Find where the given text appears and provide that cell's center as [X, Y] coordinate. 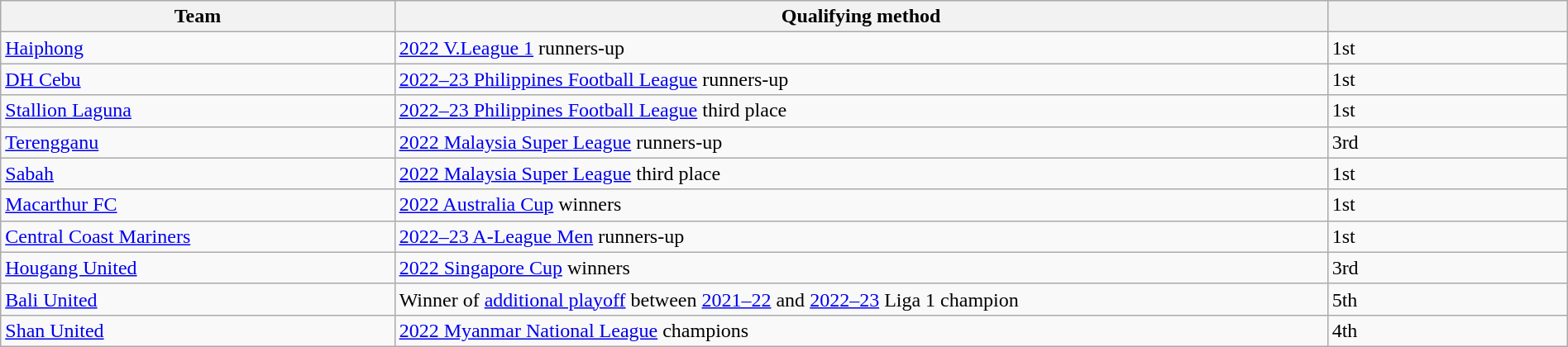
2022 Singapore Cup winners [861, 268]
Team [198, 17]
Macarthur FC [198, 205]
Winner of additional playoff between 2021–22 and 2022–23 Liga 1 champion [861, 299]
2022–23 Philippines Football League runners-up [861, 79]
2022–23 Philippines Football League third place [861, 111]
Central Coast Mariners [198, 236]
Sabah [198, 173]
2022–23 A-League Men runners-up [861, 236]
Qualifying method [861, 17]
2022 Australia Cup winners [861, 205]
2022 V.League 1 runners-up [861, 48]
2022 Myanmar National League champions [861, 330]
4th [1447, 330]
2022 Malaysia Super League third place [861, 173]
Shan United [198, 330]
Stallion Laguna [198, 111]
Bali United [198, 299]
Haiphong [198, 48]
Hougang United [198, 268]
DH Cebu [198, 79]
5th [1447, 299]
Terengganu [198, 142]
2022 Malaysia Super League runners-up [861, 142]
